Output the (x, y) coordinate of the center of the cell containing the given text.  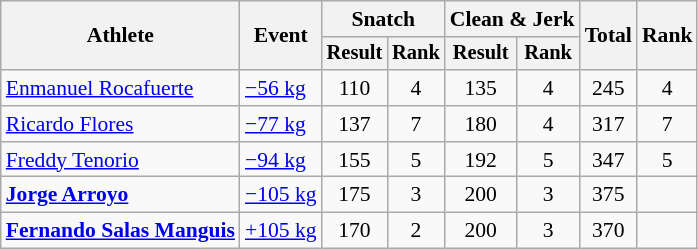
−105 kg (281, 195)
Snatch (384, 19)
317 (608, 124)
Athlete (120, 36)
110 (355, 88)
Freddy Tenorio (120, 160)
Ricardo Flores (120, 124)
−77 kg (281, 124)
180 (481, 124)
245 (608, 88)
137 (355, 124)
370 (608, 231)
170 (355, 231)
Enmanuel Rocafuerte (120, 88)
175 (355, 195)
Event (281, 36)
−94 kg (281, 160)
135 (481, 88)
192 (481, 160)
Fernando Salas Manguis (120, 231)
155 (355, 160)
2 (416, 231)
375 (608, 195)
Total (608, 36)
−56 kg (281, 88)
Clean & Jerk (512, 19)
+105 kg (281, 231)
Jorge Arroyo (120, 195)
347 (608, 160)
